Return the [x, y] coordinate for the center point of the cell that contains the specified text.  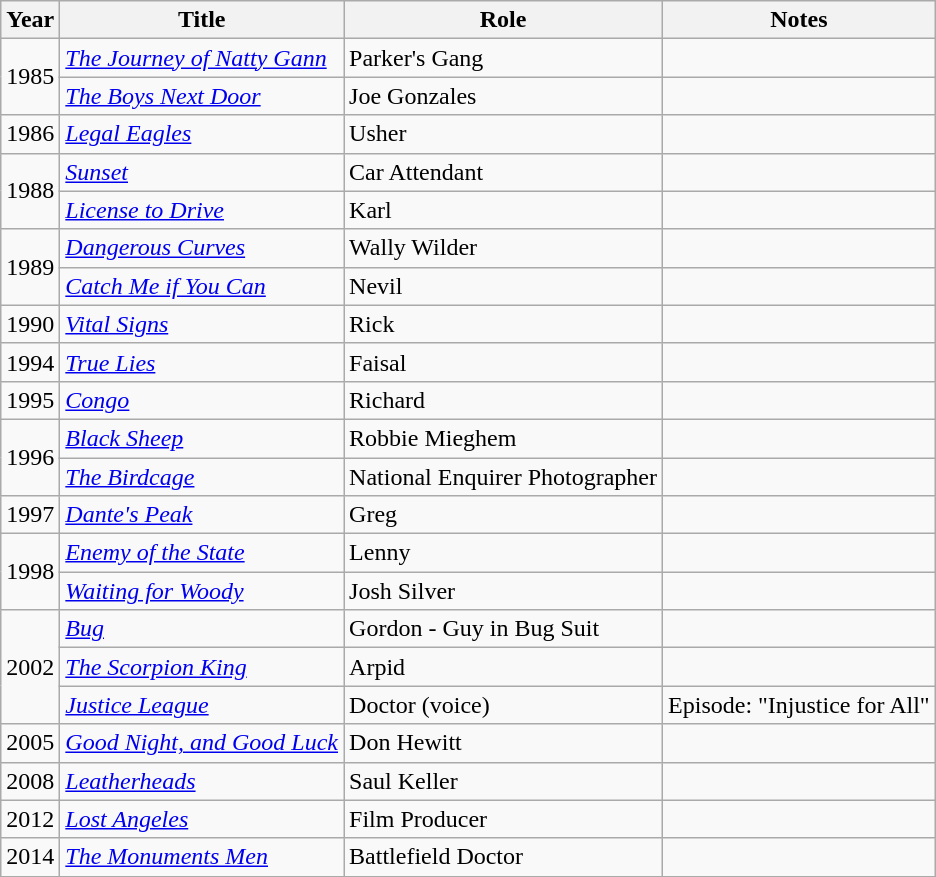
1988 [30, 191]
Year [30, 20]
Joe Gonzales [504, 96]
2012 [30, 819]
2008 [30, 781]
The Birdcage [202, 477]
Robbie Mieghem [504, 438]
Film Producer [504, 819]
Sunset [202, 172]
True Lies [202, 362]
2014 [30, 857]
Catch Me if You Can [202, 286]
1996 [30, 457]
Black Sheep [202, 438]
Notes [800, 20]
Vital Signs [202, 324]
Lost Angeles [202, 819]
1998 [30, 572]
Usher [504, 134]
Wally Wilder [504, 248]
Battlefield Doctor [504, 857]
Lenny [504, 553]
Gordon - Guy in Bug Suit [504, 629]
1985 [30, 77]
Don Hewitt [504, 743]
Episode: "Injustice for All" [800, 705]
National Enquirer Photographer [504, 477]
Karl [504, 210]
Richard [504, 400]
The Journey of Natty Gann [202, 58]
Doctor (voice) [504, 705]
1997 [30, 515]
Arpid [504, 667]
Congo [202, 400]
1990 [30, 324]
Parker's Gang [504, 58]
1994 [30, 362]
Car Attendant [504, 172]
Waiting for Woody [202, 591]
The Scorpion King [202, 667]
Role [504, 20]
Rick [504, 324]
2005 [30, 743]
1995 [30, 400]
Good Night, and Good Luck [202, 743]
Dante's Peak [202, 515]
Legal Eagles [202, 134]
The Monuments Men [202, 857]
Faisal [504, 362]
Nevil [504, 286]
The Boys Next Door [202, 96]
Title [202, 20]
1989 [30, 267]
Josh Silver [504, 591]
Enemy of the State [202, 553]
2002 [30, 667]
Bug [202, 629]
1986 [30, 134]
Justice League [202, 705]
Dangerous Curves [202, 248]
Saul Keller [504, 781]
License to Drive [202, 210]
Leatherheads [202, 781]
Greg [504, 515]
